From the cell containing the given text, extract its center point as (X, Y) coordinate. 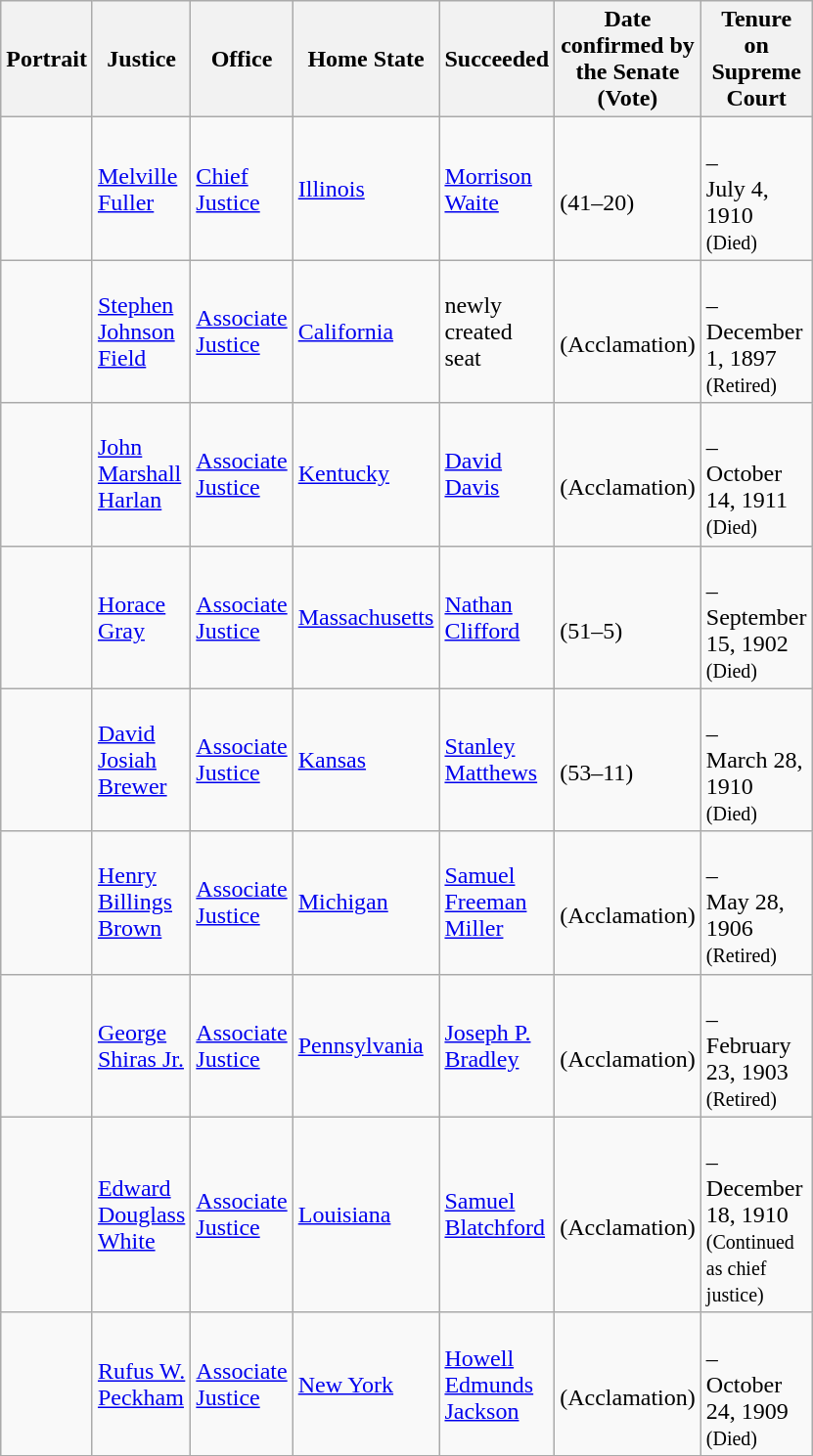
Chief Justice (242, 189)
Pennsylvania (366, 1045)
Portrait (47, 59)
Succeeded (497, 59)
–February 23, 1903(Retired) (756, 1045)
Tenure on Supreme Court (756, 59)
(53–11) (628, 760)
(51–5) (628, 617)
newly created seat (497, 331)
John Marshall Harlan (141, 474)
Joseph P. Bradley (497, 1045)
David Josiah Brewer (141, 760)
Stephen Johnson Field (141, 331)
–March 28, 1910(Died) (756, 760)
Morrison Waite (497, 189)
Howell Edmunds Jackson (497, 1384)
–October 14, 1911(Died) (756, 474)
Office (242, 59)
–December 1, 1897(Retired) (756, 331)
Samuel Freeman Miller (497, 903)
–September 15, 1902(Died) (756, 617)
Illinois (366, 189)
Henry Billings Brown (141, 903)
–October 24, 1909(Died) (756, 1384)
Justice (141, 59)
Michigan (366, 903)
Edward Douglass White (141, 1214)
Nathan Clifford (497, 617)
(41–20) (628, 189)
Date confirmed by the Senate(Vote) (628, 59)
Home State (366, 59)
Melville Fuller (141, 189)
–December 18, 1910(Continued as chief justice) (756, 1214)
California (366, 331)
George Shiras Jr. (141, 1045)
Massachusetts (366, 617)
Stanley Matthews (497, 760)
–May 28, 1906(Retired) (756, 903)
Kentucky (366, 474)
–July 4, 1910(Died) (756, 189)
Horace Gray (141, 617)
David Davis (497, 474)
Rufus W. Peckham (141, 1384)
Kansas (366, 760)
Louisiana (366, 1214)
New York (366, 1384)
Samuel Blatchford (497, 1214)
